Provide the (x, y) coordinate of the cell's center where the given text is located.  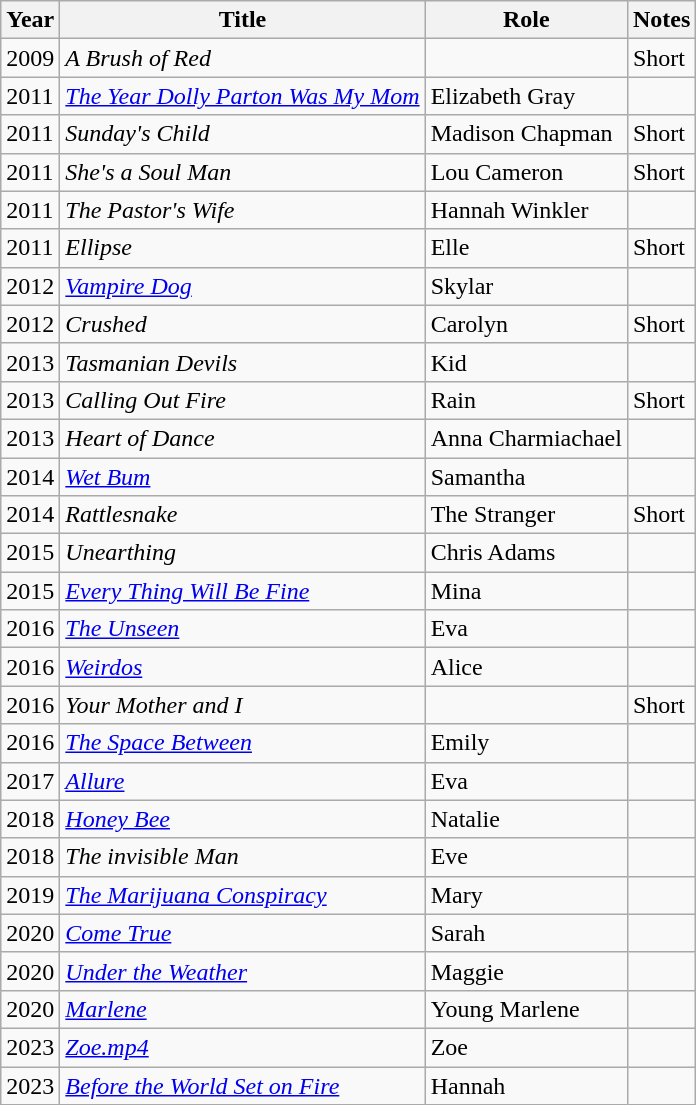
2009 (30, 58)
2019 (30, 895)
Crushed (242, 324)
Unearthing (242, 553)
Zoe.mp4 (242, 1047)
The Stranger (526, 515)
Mina (526, 591)
Elizabeth Gray (526, 96)
Young Marlene (526, 1009)
Rain (526, 400)
Allure (242, 781)
A Brush of Red (242, 58)
She's a Soul Man (242, 172)
Rattlesnake (242, 515)
2017 (30, 781)
Role (526, 20)
Sunday's Child (242, 134)
Skylar (526, 286)
Madison Chapman (526, 134)
Natalie (526, 819)
Elle (526, 248)
Sarah (526, 933)
The Space Between (242, 743)
Notes (661, 20)
Ellipse (242, 248)
Wet Bum (242, 477)
Hannah (526, 1085)
Hannah Winkler (526, 210)
Vampire Dog (242, 286)
Eve (526, 857)
Weirdos (242, 667)
Kid (526, 362)
Calling Out Fire (242, 400)
Marlene (242, 1009)
The Pastor's Wife (242, 210)
Emily (526, 743)
Before the World Set on Fire (242, 1085)
Anna Charmiachael (526, 438)
The Marijuana Conspiracy (242, 895)
Under the Weather (242, 971)
Mary (526, 895)
Tasmanian Devils (242, 362)
Maggie (526, 971)
Lou Cameron (526, 172)
Every Thing Will Be Fine (242, 591)
Title (242, 20)
The Year Dolly Parton Was My Mom (242, 96)
Year (30, 20)
Heart of Dance (242, 438)
Carolyn (526, 324)
Come True (242, 933)
Honey Bee (242, 819)
The Unseen (242, 629)
Alice (526, 667)
Zoe (526, 1047)
Your Mother and I (242, 705)
The invisible Man (242, 857)
Samantha (526, 477)
Chris Adams (526, 553)
